From the cell containing the given text, extract its center point as (x, y) coordinate. 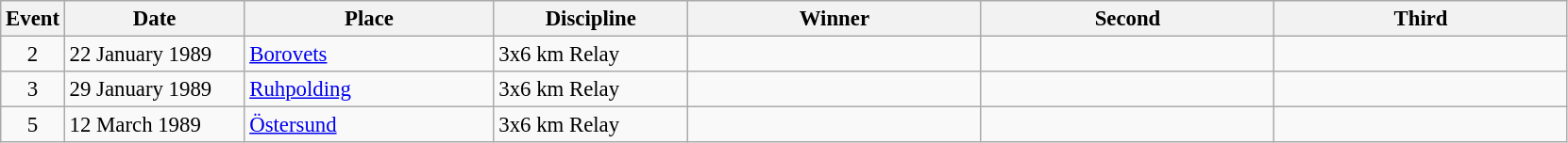
Östersund (369, 125)
2 (33, 55)
3 (33, 89)
Date (155, 19)
12 March 1989 (155, 125)
Winner (835, 19)
Discipline (591, 19)
Event (33, 19)
Third (1422, 19)
Second (1127, 19)
Borovets (369, 55)
Place (369, 19)
Ruhpolding (369, 89)
22 January 1989 (155, 55)
5 (33, 125)
29 January 1989 (155, 89)
